From the cell containing the given text, extract its center point as [x, y] coordinate. 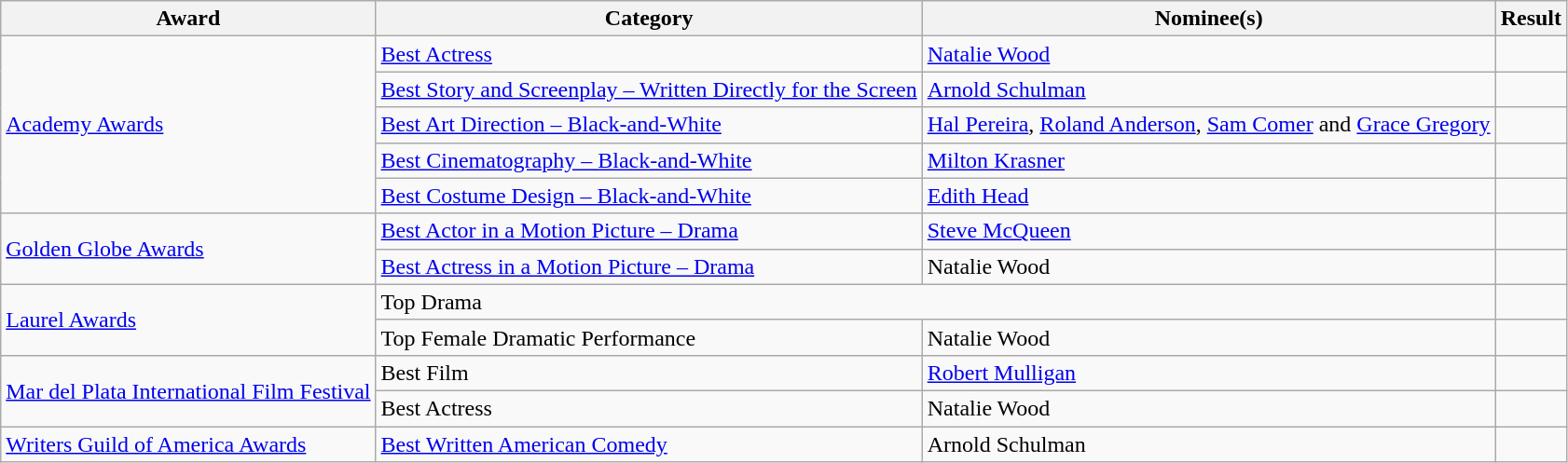
Academy Awards [188, 125]
Edith Head [1208, 196]
Result [1531, 19]
Hal Pereira, Roland Anderson, Sam Comer and Grace Gregory [1208, 125]
Best Costume Design – Black-and-White [649, 196]
Writers Guild of America Awards [188, 444]
Steve McQueen [1208, 231]
Category [649, 19]
Best Art Direction – Black-and-White [649, 125]
Best Actor in a Motion Picture – Drama [649, 231]
Milton Krasner [1208, 160]
Top Drama [936, 302]
Best Story and Screenplay – Written Directly for the Screen [649, 89]
Best Film [649, 373]
Nominee(s) [1208, 19]
Best Written American Comedy [649, 444]
Laurel Awards [188, 320]
Robert Mulligan [1208, 373]
Golden Globe Awards [188, 249]
Top Female Dramatic Performance [649, 337]
Best Cinematography – Black-and-White [649, 160]
Award [188, 19]
Best Actress in a Motion Picture – Drama [649, 266]
Mar del Plata International Film Festival [188, 390]
